Search for the cell housing the specified text and yield its (X, Y) center coordinate. 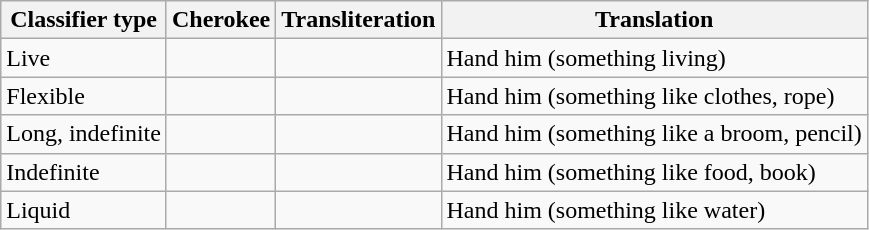
Liquid (84, 210)
Hand him (something like clothes, rope) (654, 96)
Hand him (something living) (654, 58)
Classifier type (84, 20)
Hand him (something like food, book) (654, 172)
Translation (654, 20)
Live (84, 58)
Long, indefinite (84, 134)
Cherokee (220, 20)
Flexible (84, 96)
Hand him (something like a broom, pencil) (654, 134)
Hand him (something like water) (654, 210)
Indefinite (84, 172)
Transliteration (358, 20)
